Search for the cell housing the specified text and yield its (x, y) center coordinate. 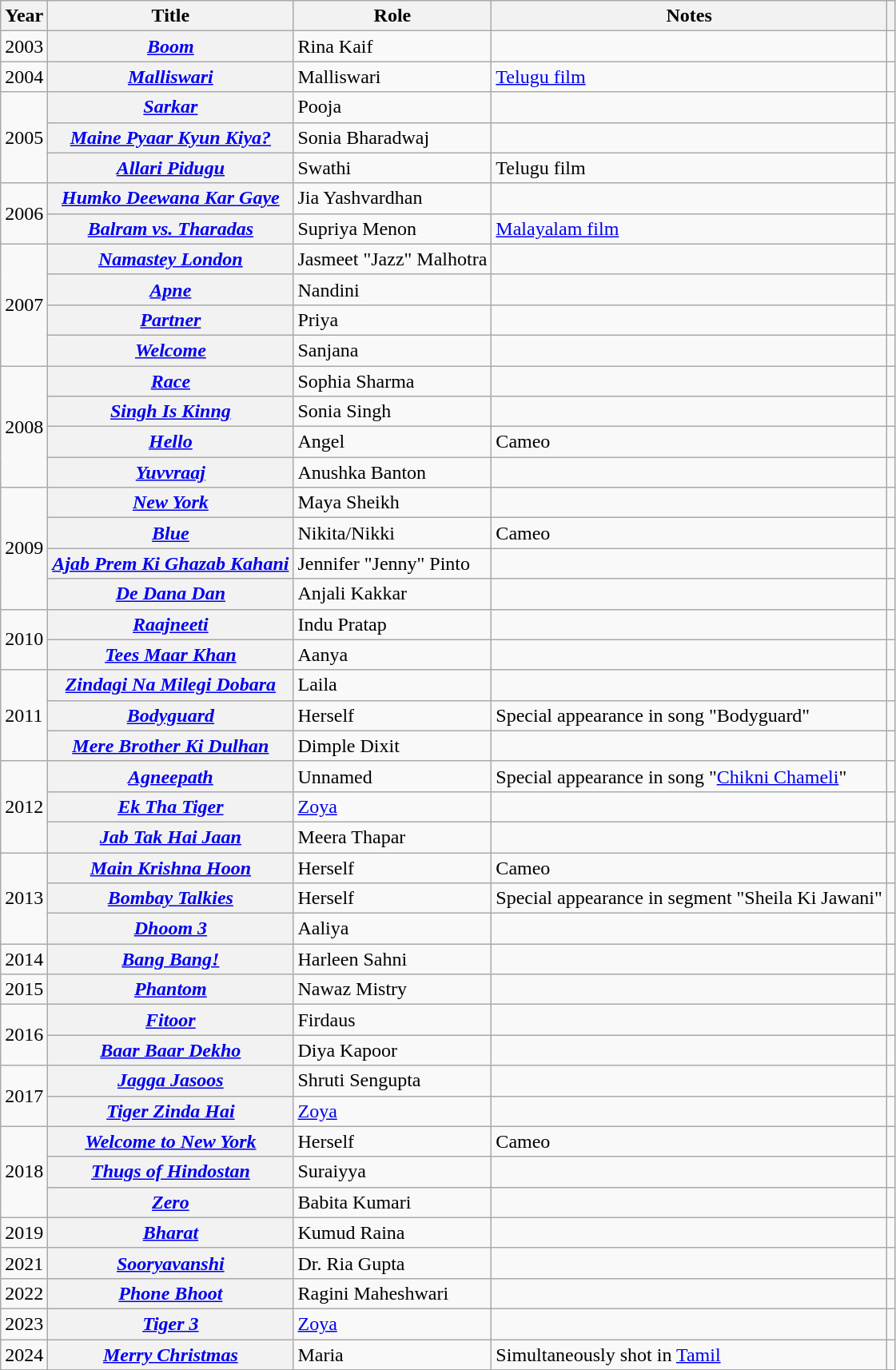
Nandini (392, 289)
Agneepath (171, 776)
Simultaneously shot in Tamil (689, 1355)
Ek Tha Tiger (171, 806)
2004 (24, 77)
Baar Baar Dekho (171, 1050)
Phantom (171, 990)
Notes (689, 16)
Special appearance in song "Bodyguard" (689, 715)
Swathi (392, 168)
Harleen Sahni (392, 959)
2008 (24, 427)
Dimple Dixit (392, 746)
Ajab Prem Ki Ghazab Kahani (171, 564)
Zero (171, 1202)
Maria (392, 1355)
Fitoor (171, 1020)
Welcome (171, 350)
Boom (171, 46)
Hello (171, 442)
Sarkar (171, 107)
2005 (24, 137)
2012 (24, 806)
Meera Thapar (392, 837)
Phone Bhoot (171, 1293)
Jagga Jasoos (171, 1081)
2017 (24, 1096)
Indu Pratap (392, 624)
Dhoom 3 (171, 929)
Bang Bang! (171, 959)
Maya Sheikh (392, 503)
2009 (24, 548)
2013 (24, 898)
2023 (24, 1324)
Laila (392, 685)
2024 (24, 1355)
Supriya Menon (392, 229)
Anjali Kakkar (392, 594)
Priya (392, 320)
2022 (24, 1293)
Sophia Sharma (392, 381)
Tees Maar Khan (171, 655)
Kumud Raina (392, 1233)
Bombay Talkies (171, 898)
Nawaz Mistry (392, 990)
2010 (24, 639)
2021 (24, 1263)
Aaliya (392, 929)
Singh Is Kinng (171, 412)
Race (171, 381)
2016 (24, 1035)
Tiger 3 (171, 1324)
Bharat (171, 1233)
Jab Tak Hai Jaan (171, 837)
Jia Yashvardhan (392, 198)
Year (24, 16)
Special appearance in segment "Sheila Ki Jawani" (689, 898)
Anushka Banton (392, 472)
Yuvvraaj (171, 472)
Humko Deewana Kar Gaye (171, 198)
Suraiyya (392, 1172)
Diya Kapoor (392, 1050)
Tiger Zinda Hai (171, 1111)
Merry Christmas (171, 1355)
Dr. Ria Gupta (392, 1263)
Mere Brother Ki Dulhan (171, 746)
Allari Pidugu (171, 168)
Namastey London (171, 259)
Jennifer "Jenny" Pinto (392, 564)
Shruti Sengupta (392, 1081)
Sonia Singh (392, 412)
Welcome to New York (171, 1141)
Zindagi Na Milegi Dobara (171, 685)
Aanya (392, 655)
2015 (24, 990)
Bodyguard (171, 715)
Main Krishna Hoon (171, 867)
Unnamed (392, 776)
Malayalam film (689, 229)
Angel (392, 442)
Sonia Bharadwaj (392, 137)
2007 (24, 305)
Maine Pyaar Kyun Kiya? (171, 137)
2019 (24, 1233)
Rina Kaif (392, 46)
Firdaus (392, 1020)
De Dana Dan (171, 594)
Thugs of Hindostan (171, 1172)
Sooryavanshi (171, 1263)
Nikita/Nikki (392, 533)
Ragini Maheshwari (392, 1293)
Jasmeet "Jazz" Malhotra (392, 259)
Babita Kumari (392, 1202)
Title (171, 16)
Pooja (392, 107)
Partner (171, 320)
2018 (24, 1172)
Sanjana (392, 350)
Special appearance in song "Chikni Chameli" (689, 776)
2014 (24, 959)
2011 (24, 715)
2003 (24, 46)
Apne (171, 289)
Balram vs. Tharadas (171, 229)
New York (171, 503)
Role (392, 16)
2006 (24, 213)
Raajneeti (171, 624)
Blue (171, 533)
